Return (X, Y) of the center of cell containing provided text 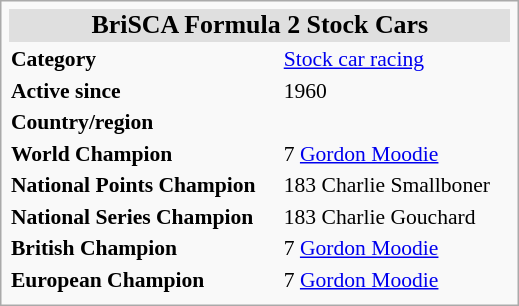
World Champion (144, 153)
Active since (144, 90)
European Champion (144, 279)
Stock car racing (396, 59)
183 Charlie Gouchard (396, 216)
Category (144, 59)
183 Charlie Smallboner (396, 185)
BriSCA Formula 2 Stock Cars (260, 26)
British Champion (144, 248)
National Series Champion (144, 216)
National Points Champion (144, 185)
Country/region (144, 122)
1960 (396, 90)
